Determine the [X, Y] coordinate at the center of the cell enclosing the given text.  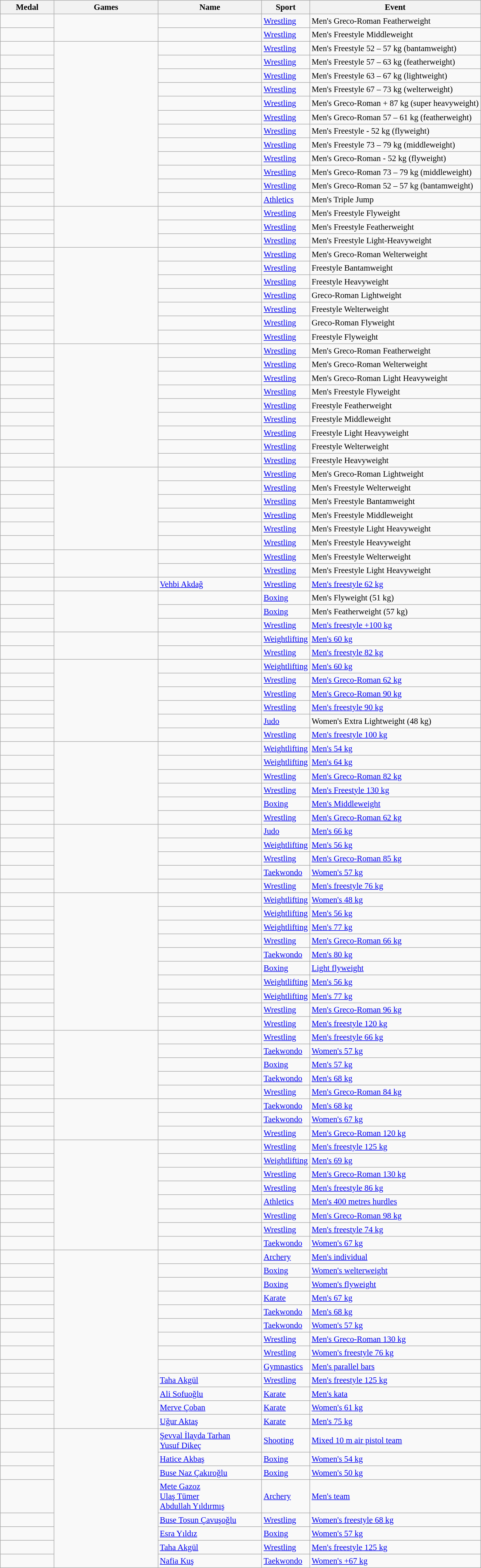
Men's Freestyle 52 – 57 kg (bantamweight) [395, 49]
Men's Greco-Roman + 87 kg (super heavyweight) [395, 103]
Men's Greco-Roman 90 kg [395, 694]
Medal [27, 7]
Men's Middleweight [395, 804]
Freestyle Middleweight [395, 419]
Men's Greco-Roman - 52 kg (flyweight) [395, 158]
Men's Greco-Roman 73 – 79 kg (middleweight) [395, 172]
Men's Flyweight (51 kg) [395, 598]
Women's Extra Lightweight (48 kg) [395, 721]
Men's Greco-Roman 52 – 57 kg (bantamweight) [395, 186]
Freestyle Flyweight [395, 337]
Sport [286, 7]
Hatice Akbaş [210, 1459]
Men's kata [395, 1394]
Men's freestyle 120 kg [395, 1023]
Nafia Kuş [210, 1561]
Men's 64 kg [395, 763]
Esra Yıldız [210, 1534]
Men's Freestyle Heavyweight [395, 543]
Games [106, 7]
Men's 400 metres hurdles [395, 1202]
Men's parallel bars [395, 1367]
Men's Freestyle 63 – 67 kg (lightweight) [395, 76]
Men's 54 kg [395, 749]
Men's Freestyle - 52 kg (flyweight) [395, 131]
Men's 75 kg [395, 1422]
Men's 80 kg [395, 955]
Men's team [395, 1496]
Men's freestyle 82 kg [395, 653]
Women's 61 kg [395, 1408]
Shooting [286, 1441]
Men's freestyle 76 kg [395, 886]
Men's Triple Jump [395, 199]
Gymnastics [286, 1367]
Light flyweight [395, 968]
Men's Freestyle Bantamweight [395, 501]
Men's Freestyle Featherweight [395, 227]
Men's Freestyle 57 – 63 kg (featherweight) [395, 62]
Merve Çoban [210, 1408]
Men's freestyle 100 kg [395, 735]
Name [210, 7]
Men's Greco-Roman Lightweight [395, 474]
Women's 50 kg [395, 1473]
Men's Greco-Roman 84 kg [395, 1092]
Women's welterweight [395, 1271]
Freestyle Featherweight [395, 405]
Buse Tosun Çavuşoğlu [210, 1520]
Men's freestyle 86 kg [395, 1188]
Men's Greco-Roman 57 – 61 kg (featherweight) [395, 117]
Şevval İlayda TarhanYusuf Dikeç [210, 1441]
Vehbi Akdağ [210, 584]
Men's freestyle 74 kg [395, 1229]
Event [395, 7]
Mete GazozUlaş TümerAbdullah Yıldırmış [210, 1496]
Men's Featherweight (57 kg) [395, 611]
Men's Greco-Roman 85 kg [395, 859]
Women's 48 kg [395, 900]
Greco-Roman Flyweight [395, 323]
Ali Sofuoğlu [210, 1394]
Men's freestyle 62 kg [395, 584]
Freestyle Light Heavyweight [395, 433]
Men's 69 kg [395, 1161]
Men's freestyle +100 kg [395, 625]
Men's 67 kg [395, 1298]
Men's Freestyle 73 – 79 kg (middleweight) [395, 145]
Men's Freestyle Light-Heavyweight [395, 241]
Buse Naz Çakıroğlu [210, 1473]
Men's freestyle 66 kg [395, 1037]
Men's Greco-Roman 98 kg [395, 1216]
Men's Freestyle 130 kg [395, 790]
Women's freestyle 76 kg [395, 1353]
Women's +67 kg [395, 1561]
Freestyle Bantamweight [395, 268]
Uğur Aktaş [210, 1422]
Men's 57 kg [395, 1065]
Men's Greco-Roman Light Heavyweight [395, 378]
Women's freestyle 68 kg [395, 1520]
Greco-Roman Lightweight [395, 295]
Men's freestyle 90 kg [395, 707]
Men's individual [395, 1257]
Men's Greco-Roman 66 kg [395, 941]
Mixed 10 m air pistol team [395, 1441]
Men's Greco-Roman 82 kg [395, 776]
Men's Freestyle 67 – 73 kg (welterweight) [395, 89]
Men's 66 kg [395, 831]
Men's Greco-Roman 96 kg [395, 1010]
Women's 54 kg [395, 1459]
Women's flyweight [395, 1284]
Men's Greco-Roman 120 kg [395, 1133]
